Detect which cell encompasses the target text, then output its [x, y] center coordinate. 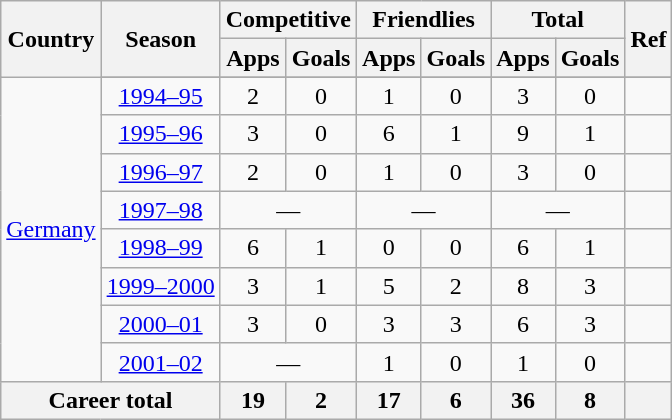
1995–96 [160, 134]
1996–97 [160, 172]
Competitive [288, 20]
36 [523, 400]
2001–02 [160, 362]
Total [558, 20]
Friendlies [424, 20]
5 [389, 286]
17 [389, 400]
9 [523, 134]
1998–99 [160, 248]
1997–98 [160, 210]
Career total [110, 400]
Country [51, 39]
1994–95 [160, 96]
Germany [51, 229]
1999–2000 [160, 286]
19 [252, 400]
Season [160, 39]
Ref [648, 39]
2000–01 [160, 324]
